Extract the [X, Y] coordinate from the center of the cell holding the provided text.  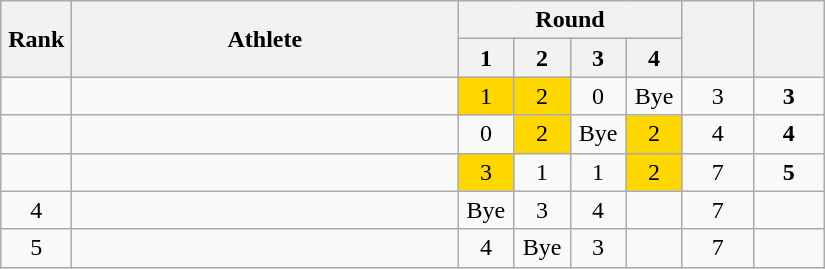
Athlete [265, 39]
Rank [36, 39]
Round [570, 20]
